Detect which cell encompasses the target text, then output its (X, Y) center coordinate. 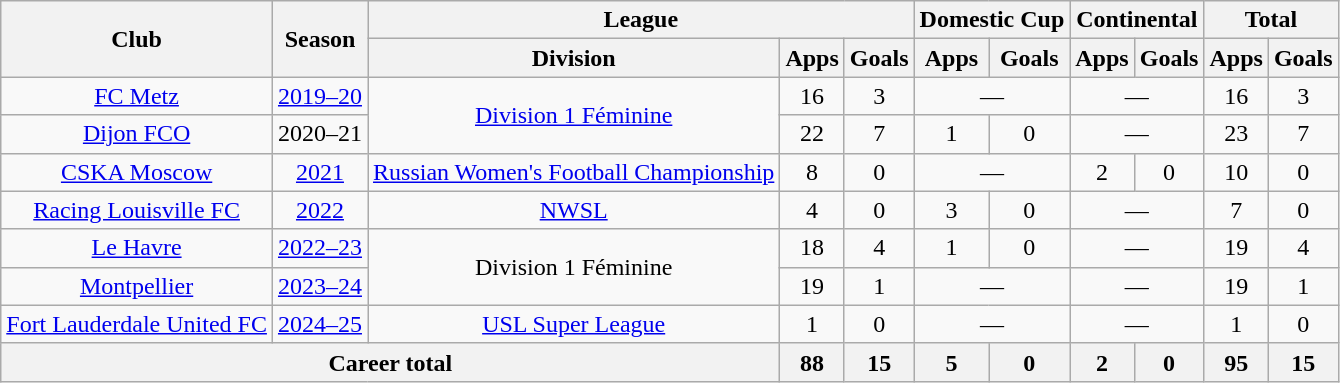
USL Super League (574, 324)
18 (812, 248)
5 (952, 362)
Career total (390, 362)
League (642, 20)
2022–23 (320, 248)
NWSL (574, 210)
Division (574, 58)
Fort Lauderdale United FC (137, 324)
8 (812, 172)
2021 (320, 172)
Total (1271, 20)
Russian Women's Football Championship (574, 172)
FC Metz (137, 96)
88 (812, 362)
Continental (1137, 20)
23 (1236, 134)
95 (1236, 362)
2019–20 (320, 96)
Season (320, 39)
Club (137, 39)
22 (812, 134)
Racing Louisville FC (137, 210)
2020–21 (320, 134)
Domestic Cup (992, 20)
Montpellier (137, 286)
2022 (320, 210)
10 (1236, 172)
2024–25 (320, 324)
Dijon FCO (137, 134)
Le Havre (137, 248)
CSKA Moscow (137, 172)
2023–24 (320, 286)
